From the cell containing the given text, extract its center point as (x, y) coordinate. 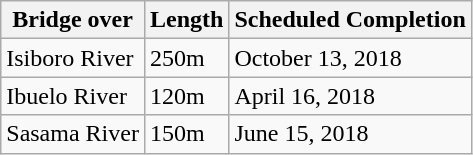
Ibuelo River (73, 96)
120m (186, 96)
Scheduled Completion (350, 20)
250m (186, 58)
June 15, 2018 (350, 134)
Length (186, 20)
150m (186, 134)
Bridge over (73, 20)
October 13, 2018 (350, 58)
Sasama River (73, 134)
Isiboro River (73, 58)
April 16, 2018 (350, 96)
